For the text-containing cell, return its midpoint in [x, y] coordinate format. 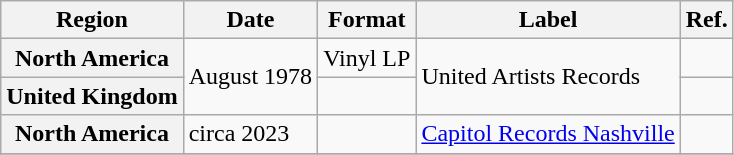
Ref. [706, 20]
Date [250, 20]
United Kingdom [92, 96]
Label [548, 20]
United Artists Records [548, 77]
Vinyl LP [367, 58]
circa 2023 [250, 134]
August 1978 [250, 77]
Format [367, 20]
Capitol Records Nashville [548, 134]
Region [92, 20]
